Scan for the cell matching the given text and deliver its [X, Y] coordinate at center. 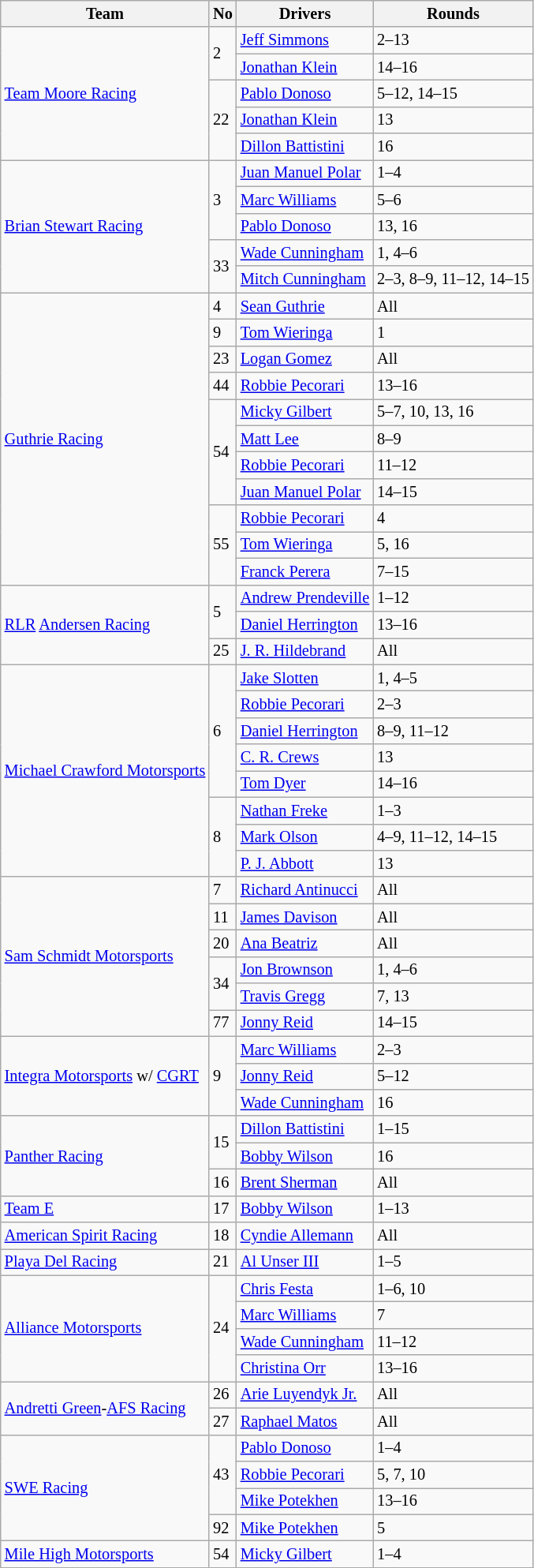
Alliance Motorsports [105, 1329]
5, 7, 10 [453, 1474]
5, 16 [453, 544]
Ana Beatriz [304, 943]
P. J. Abbott [304, 863]
1–15 [453, 1129]
Matt Lee [304, 439]
18 [222, 1236]
American Spirit Racing [105, 1236]
Team Moore Racing [105, 93]
11 [222, 917]
Sean Guthrie [304, 306]
1–6, 10 [453, 1289]
Drivers [304, 13]
Al Unser III [304, 1262]
Rounds [453, 13]
Jeff Simmons [304, 40]
7, 13 [453, 997]
4–9, 11–12, 14–15 [453, 837]
23 [222, 359]
Logan Gomez [304, 359]
1–3 [453, 810]
Team E [105, 1209]
1–5 [453, 1262]
5–7, 10, 13, 16 [453, 412]
Nathan Freke [304, 810]
Tom Dyer [304, 784]
1–13 [453, 1209]
1, 4–5 [453, 678]
15 [222, 1143]
Travis Gregg [304, 997]
Chris Festa [304, 1289]
22 [222, 120]
Playa Del Racing [105, 1262]
25 [222, 651]
55 [222, 544]
2–13 [453, 40]
Mitch Cunningham [304, 279]
26 [222, 1394]
RLR Andersen Racing [105, 625]
44 [222, 386]
33 [222, 265]
24 [222, 1329]
34 [222, 983]
Raphael Matos [304, 1421]
Brent Sherman [304, 1182]
Andretti Green-AFS Racing [105, 1408]
43 [222, 1474]
Franck Perera [304, 571]
77 [222, 1023]
13, 16 [453, 226]
5–12 [453, 1076]
Jake Slotten [304, 678]
1 [453, 332]
5–6 [453, 200]
21 [222, 1262]
2 [222, 54]
7–15 [453, 571]
Michael Crawford Motorsports [105, 770]
8–9 [453, 439]
20 [222, 943]
SWE Racing [105, 1488]
Mark Olson [304, 837]
J. R. Hildebrand [304, 651]
8–9, 11–12 [453, 731]
Christina Orr [304, 1368]
5–12, 14–15 [453, 93]
Jon Brownson [304, 970]
Richard Antinucci [304, 890]
6 [222, 731]
James Davison [304, 917]
8 [222, 836]
Andrew Prendeville [304, 598]
No [222, 13]
17 [222, 1209]
Panther Racing [105, 1155]
C. R. Crews [304, 758]
Arie Luyendyk Jr. [304, 1394]
Guthrie Racing [105, 439]
3 [222, 199]
Brian Stewart Racing [105, 226]
Cyndie Allemann [304, 1236]
92 [222, 1528]
2–3, 8–9, 11–12, 14–15 [453, 279]
Mile High Motorsports [105, 1554]
Sam Schmidt Motorsports [105, 956]
1–12 [453, 598]
27 [222, 1421]
Integra Motorsports w/ CGRT [105, 1076]
Team [105, 13]
